Return the (x, y) coordinate for the center point of the cell that contains the specified text.  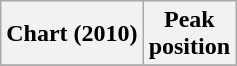
Peakposition (189, 34)
Chart (2010) (72, 34)
